Identify which cell holds the provided text, then report its (X, Y) central coordinate. 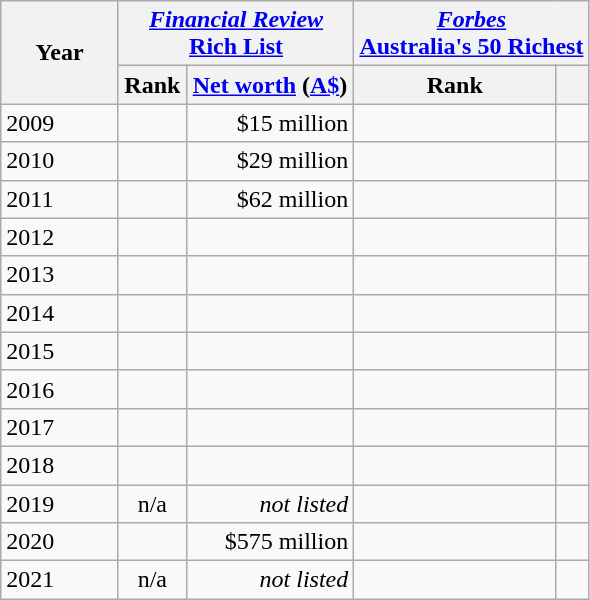
2011 (60, 199)
$29 million (270, 161)
ForbesAustralia's 50 Richest (472, 34)
2020 (60, 542)
$62 million (270, 199)
Financial ReviewRich List (236, 34)
2009 (60, 123)
2013 (60, 275)
2012 (60, 237)
2017 (60, 427)
2016 (60, 389)
2015 (60, 351)
$575 million (270, 542)
2018 (60, 465)
2010 (60, 161)
2014 (60, 313)
$15 million (270, 123)
2019 (60, 503)
Year (60, 52)
Net worth (A$) (270, 85)
2021 (60, 580)
